Output the [x, y] coordinate of the center of the cell containing the given text.  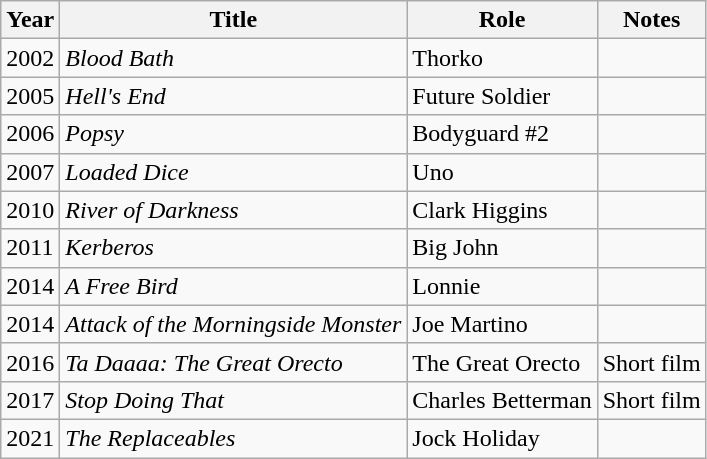
2006 [30, 134]
Big John [502, 248]
Ta Daaaa: The Great Orecto [234, 362]
2005 [30, 96]
The Great Orecto [502, 362]
Role [502, 20]
Jock Holiday [502, 438]
Hell's End [234, 96]
River of Darkness [234, 210]
Kerberos [234, 248]
The Replaceables [234, 438]
2007 [30, 172]
Year [30, 20]
Bodyguard #2 [502, 134]
Lonnie [502, 286]
Notes [652, 20]
Thorko [502, 58]
2021 [30, 438]
Title [234, 20]
A Free Bird [234, 286]
Loaded Dice [234, 172]
2017 [30, 400]
2016 [30, 362]
2011 [30, 248]
Attack of the Morningside Monster [234, 324]
Joe Martino [502, 324]
2010 [30, 210]
Stop Doing That [234, 400]
Clark Higgins [502, 210]
Popsy [234, 134]
Future Soldier [502, 96]
2002 [30, 58]
Uno [502, 172]
Charles Betterman [502, 400]
Blood Bath [234, 58]
